From the cell containing the given text, extract its center point as (x, y) coordinate. 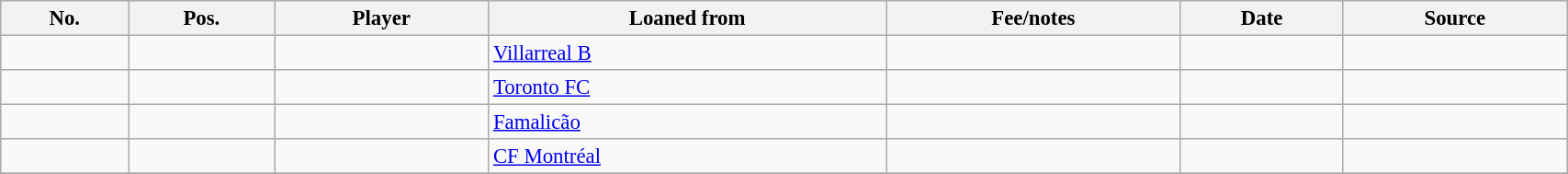
Villarreal B (687, 53)
Date (1262, 18)
Famalicão (687, 122)
CF Montréal (687, 157)
Player (382, 18)
Toronto FC (687, 87)
No. (64, 18)
Source (1455, 18)
Pos. (202, 18)
Loaned from (687, 18)
Fee/notes (1034, 18)
